Identify which cell holds the provided text, then report its [X, Y] central coordinate. 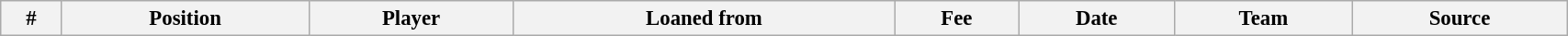
Team [1263, 18]
Loaned from [704, 18]
Player [412, 18]
Date [1097, 18]
# [31, 18]
Source [1459, 18]
Fee [957, 18]
Position [186, 18]
